Return the (x, y) coordinate for the center point of the cell that contains the specified text.  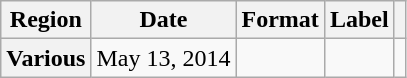
Label (359, 20)
Region (46, 20)
Various (46, 58)
Format (280, 20)
Date (164, 20)
May 13, 2014 (164, 58)
